Identify which cell holds the provided text, then report its (x, y) central coordinate. 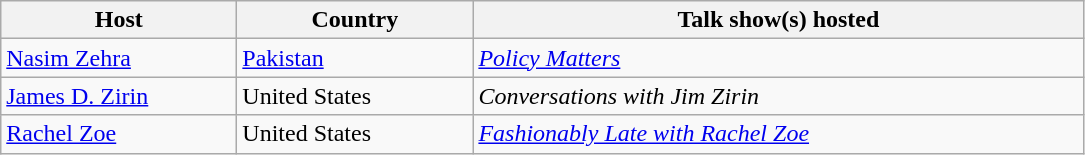
Conversations with Jim Zirin (778, 96)
Nasim Zehra (119, 58)
James D. Zirin (119, 96)
Country (355, 20)
Rachel Zoe (119, 134)
Fashionably Late with Rachel Zoe (778, 134)
Host (119, 20)
Pakistan (355, 58)
Policy Matters (778, 58)
Talk show(s) hosted (778, 20)
